Extract the [X, Y] coordinate from the center of the cell holding the provided text.  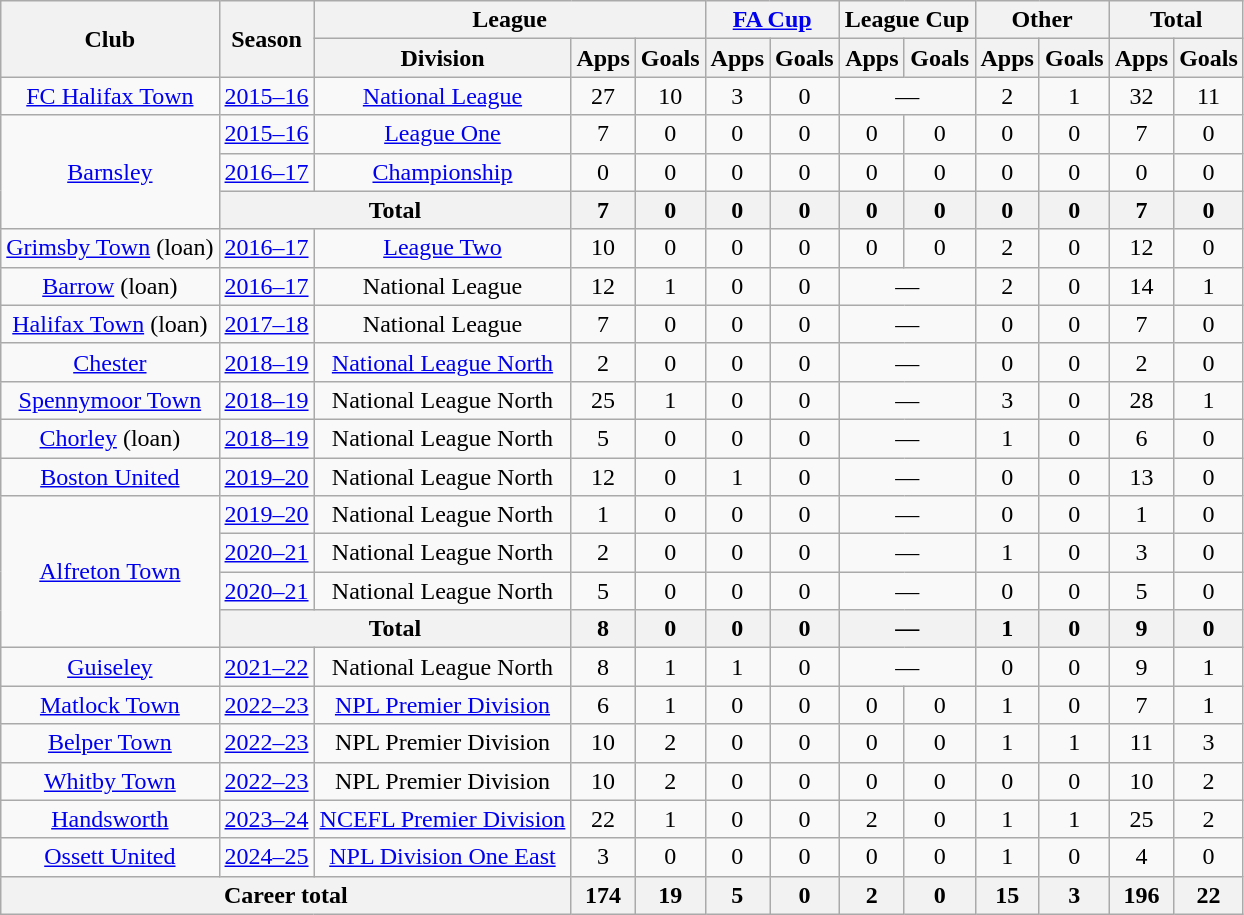
19 [670, 895]
13 [1141, 477]
Matlock Town [110, 705]
Alfreton Town [110, 572]
Barnsley [110, 172]
2024–25 [266, 857]
27 [603, 96]
Barrow (loan) [110, 286]
Club [110, 39]
174 [603, 895]
Guiseley [110, 667]
League One [442, 134]
2017–18 [266, 324]
Championship [442, 172]
Division [442, 58]
Boston United [110, 477]
2021–22 [266, 667]
League Two [442, 248]
15 [1007, 895]
Belper Town [110, 743]
Handsworth [110, 819]
Career total [286, 895]
14 [1141, 286]
Halifax Town (loan) [110, 324]
NCEFL Premier Division [442, 819]
2023–24 [266, 819]
Spennymoor Town [110, 400]
Ossett United [110, 857]
32 [1141, 96]
Chester [110, 362]
Other [1042, 20]
NPL Division One East [442, 857]
Chorley (loan) [110, 438]
196 [1141, 895]
4 [1141, 857]
Grimsby Town (loan) [110, 248]
FA Cup [772, 20]
28 [1141, 400]
Whitby Town [110, 781]
League [510, 20]
FC Halifax Town [110, 96]
Season [266, 39]
League Cup [907, 20]
